Pinpoint the cell where the given text exists, returning its [x, y] midpoint coordinate. 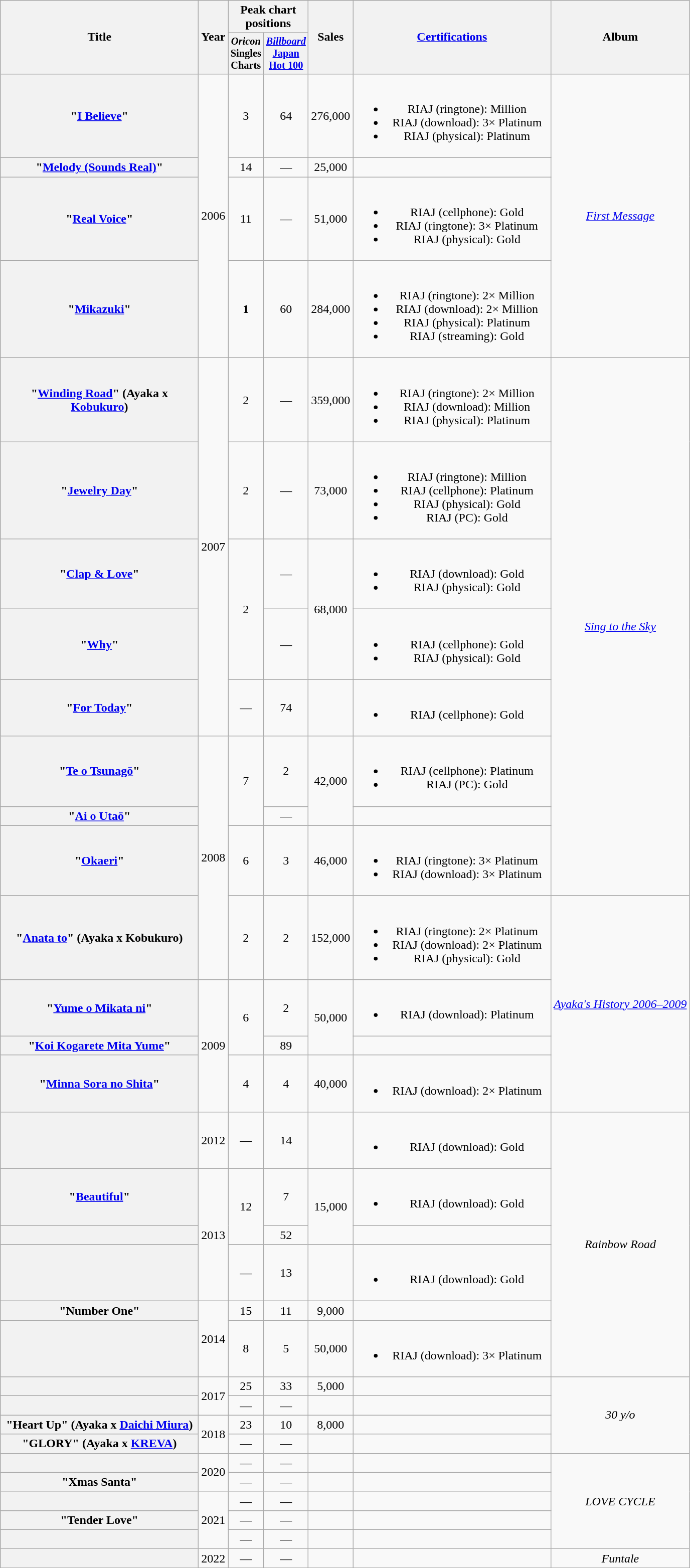
Certifications [452, 37]
Funtale [620, 1558]
Album [620, 37]
RIAJ (download): GoldRIAJ (physical): Gold [452, 574]
"Okaeri" [99, 860]
2006 [214, 216]
RIAJ (cellphone): GoldRIAJ (ringtone): 3× PlatinumRIAJ (physical): Gold [452, 219]
13 [286, 1273]
"Real Voice" [99, 219]
Ayaka's History 2006–2009 [620, 1004]
Sales [331, 37]
RIAJ (ringtone): MillionRIAJ (download): 3× PlatinumRIAJ (physical): Platinum [452, 115]
RIAJ (ringtone): 3× PlatinumRIAJ (download): 3× Platinum [452, 860]
"GLORY" (Ayaka x KREVA) [99, 1444]
LOVE CYCLE [620, 1501]
"Yume o Mikata ni" [99, 1008]
"For Today" [99, 708]
RIAJ (ringtone): 2× MillionRIAJ (download): 2× MillionRIAJ (physical): PlatinumRIAJ (streaming): Gold [452, 309]
12 [246, 1206]
89 [286, 1046]
25,000 [331, 167]
359,000 [331, 400]
"Beautiful" [99, 1197]
2012 [214, 1140]
30 y/o [620, 1415]
First Message [620, 216]
RIAJ (ringtone): MillionRIAJ (cellphone): PlatinumRIAJ (physical): GoldRIAJ (PC): Gold [452, 490]
5 [286, 1349]
2014 [214, 1339]
Peak chart positions [268, 17]
Oricon Singles Charts [246, 54]
"Heart Up" (Ayaka x Daichi Miura) [99, 1425]
RIAJ (ringtone): 2× MillionRIAJ (download): MillionRIAJ (physical): Platinum [452, 400]
1 [246, 309]
33 [286, 1386]
23 [246, 1425]
284,000 [331, 309]
"Te o Tsunagō" [99, 771]
2021 [214, 1520]
2022 [214, 1558]
64 [286, 115]
"Winding Road" (Ayaka x Kobukuro) [99, 400]
Billboard Japan Hot 100 [286, 54]
RIAJ (download): Platinum [452, 1008]
RIAJ (download): 3× Platinum [452, 1349]
"Anata to" (Ayaka x Kobukuro) [99, 938]
Rainbow Road [620, 1244]
2007 [214, 547]
152,000 [331, 938]
"Ai o Utaō" [99, 816]
52 [286, 1235]
"Jewelry Day" [99, 490]
"Tender Love" [99, 1520]
74 [286, 708]
46,000 [331, 860]
"Clap & Love" [99, 574]
9,000 [331, 1311]
"I Believe" [99, 115]
51,000 [331, 219]
42,000 [331, 781]
"Why" [99, 644]
10 [286, 1425]
276,000 [331, 115]
73,000 [331, 490]
2018 [214, 1434]
Year [214, 37]
RIAJ (download): 2× Platinum [452, 1083]
2013 [214, 1235]
8,000 [331, 1425]
60 [286, 309]
"Melody (Sounds Real)" [99, 167]
Sing to the Sky [620, 627]
5,000 [331, 1386]
Title [99, 37]
2008 [214, 857]
15 [246, 1311]
8 [246, 1349]
2020 [214, 1472]
RIAJ (ringtone): 2× PlatinumRIAJ (download): 2× PlatinumRIAJ (physical): Gold [452, 938]
"Number One" [99, 1311]
"Koi Kogarete Mita Yume" [99, 1046]
25 [246, 1386]
40,000 [331, 1083]
15,000 [331, 1206]
"Mikazuki" [99, 309]
RIAJ (cellphone): Gold [452, 708]
RIAJ (cellphone): PlatinumRIAJ (PC): Gold [452, 771]
RIAJ (cellphone): GoldRIAJ (physical): Gold [452, 644]
68,000 [331, 609]
2009 [214, 1046]
"Minna Sora no Shita" [99, 1083]
2017 [214, 1396]
"Xmas Santa" [99, 1482]
